Provide the (x, y) coordinate of the cell's center where the given text is located.  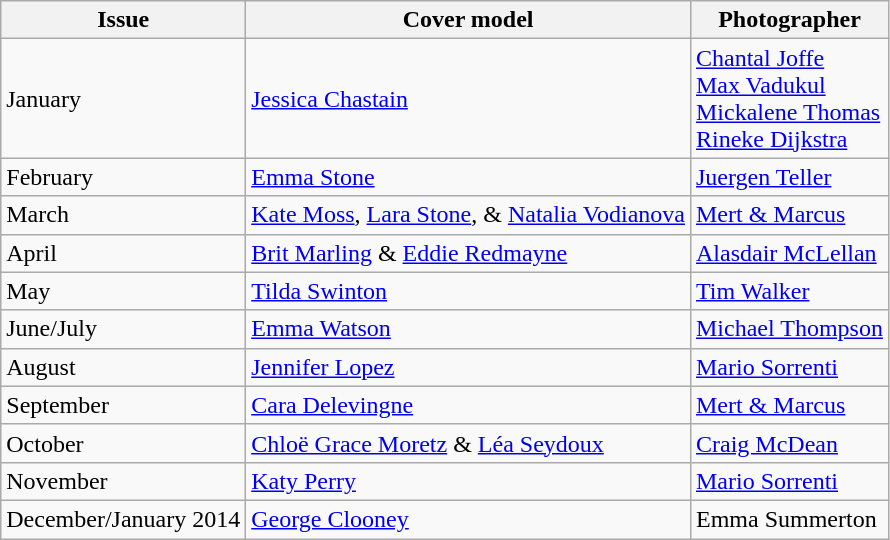
Emma Summerton (789, 519)
Issue (124, 20)
December/January 2014 (124, 519)
Photographer (789, 20)
January (124, 98)
Alasdair McLellan (789, 253)
April (124, 253)
Tilda Swinton (468, 291)
August (124, 367)
George Clooney (468, 519)
October (124, 443)
February (124, 177)
November (124, 481)
Katy Perry (468, 481)
Juergen Teller (789, 177)
Michael Thompson (789, 329)
Tim Walker (789, 291)
Emma Watson (468, 329)
Brit Marling & Eddie Redmayne (468, 253)
September (124, 405)
Emma Stone (468, 177)
Chloë Grace Moretz & Léa Seydoux (468, 443)
May (124, 291)
Chantal Joffe Max Vadukul Mickalene Thomas Rineke Dijkstra (789, 98)
March (124, 215)
Jessica Chastain (468, 98)
Craig McDean (789, 443)
June/July (124, 329)
Cara Delevingne (468, 405)
Cover model (468, 20)
Kate Moss, Lara Stone, & Natalia Vodianova (468, 215)
Jennifer Lopez (468, 367)
